Capture the cell that displays the provided text and extract its [X, Y] central coordinate. 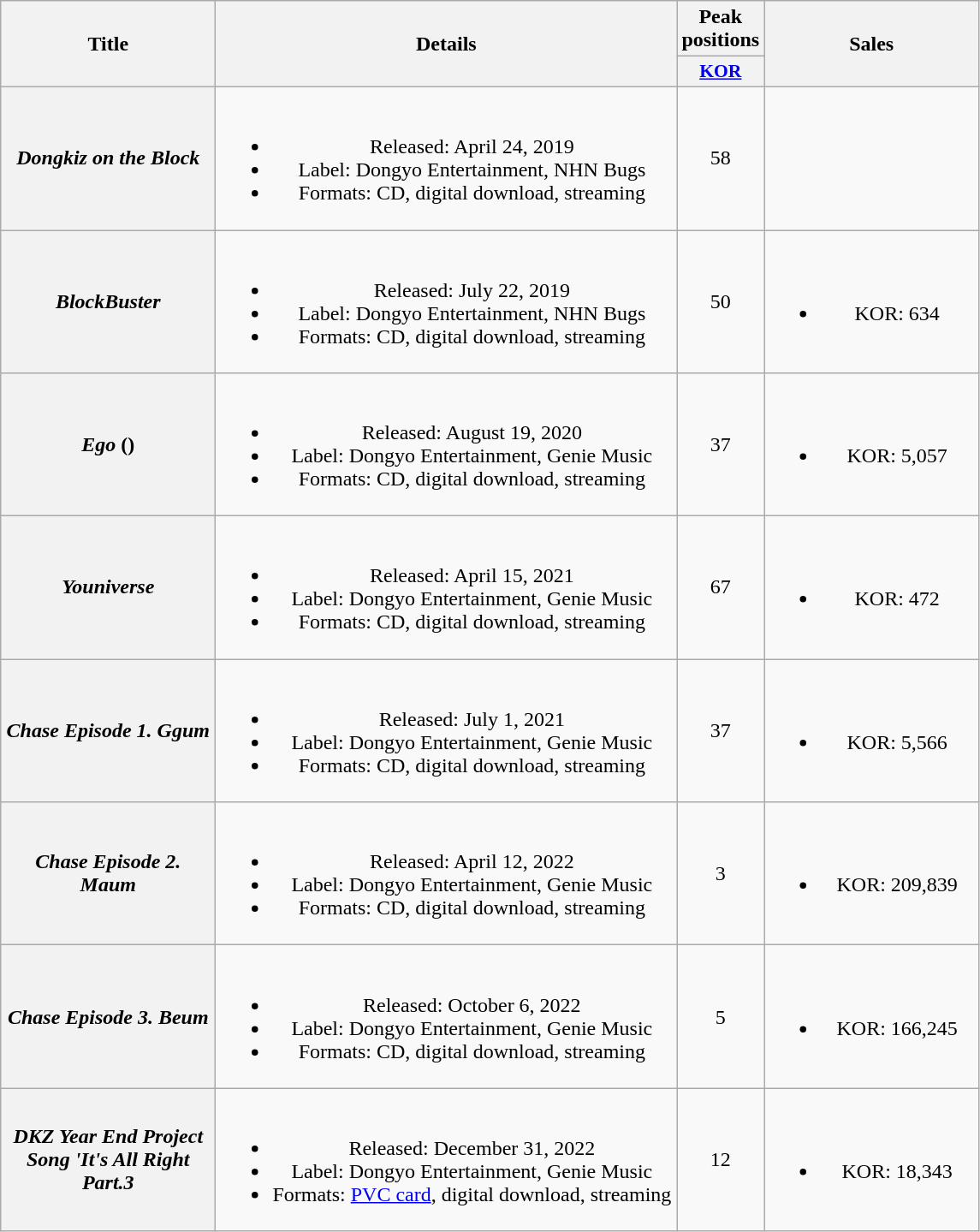
3 [721, 873]
KOR: 634 [871, 301]
58 [721, 158]
Peakpositions [721, 29]
Released: October 6, 2022Label: Dongyo Entertainment, Genie MusicFormats: CD, digital download, streaming [447, 1017]
Chase Episode 3. Beum [108, 1017]
KOR: 5,057 [871, 445]
Released: August 19, 2020Label: Dongyo Entertainment, Genie MusicFormats: CD, digital download, streaming [447, 445]
Ego () [108, 445]
67 [721, 587]
Released: December 31, 2022Label: Dongyo Entertainment, Genie MusicFormats: PVC card, digital download, streaming [447, 1159]
Released: April 24, 2019Label: Dongyo Entertainment, NHN BugsFormats: CD, digital download, streaming [447, 158]
Released: April 15, 2021Label: Dongyo Entertainment, Genie MusicFormats: CD, digital download, streaming [447, 587]
BlockBuster [108, 301]
Youniverse [108, 587]
KOR: 5,566 [871, 731]
KOR: 18,343 [871, 1159]
Sales [871, 45]
50 [721, 301]
KOR: 166,245 [871, 1017]
KOR [721, 72]
Dongkiz on the Block [108, 158]
Chase Episode 1. Ggum [108, 731]
Released: April 12, 2022Label: Dongyo Entertainment, Genie MusicFormats: CD, digital download, streaming [447, 873]
Chase Episode 2. Maum [108, 873]
KOR: 472 [871, 587]
5 [721, 1017]
Released: July 1, 2021Label: Dongyo Entertainment, Genie MusicFormats: CD, digital download, streaming [447, 731]
KOR: 209,839 [871, 873]
12 [721, 1159]
Details [447, 45]
Title [108, 45]
DKZ Year End Project Song 'It's All Right Part.3 [108, 1159]
Released: July 22, 2019Label: Dongyo Entertainment, NHN BugsFormats: CD, digital download, streaming [447, 301]
